Provide the [x, y] coordinate of the cell's center where the given text is located.  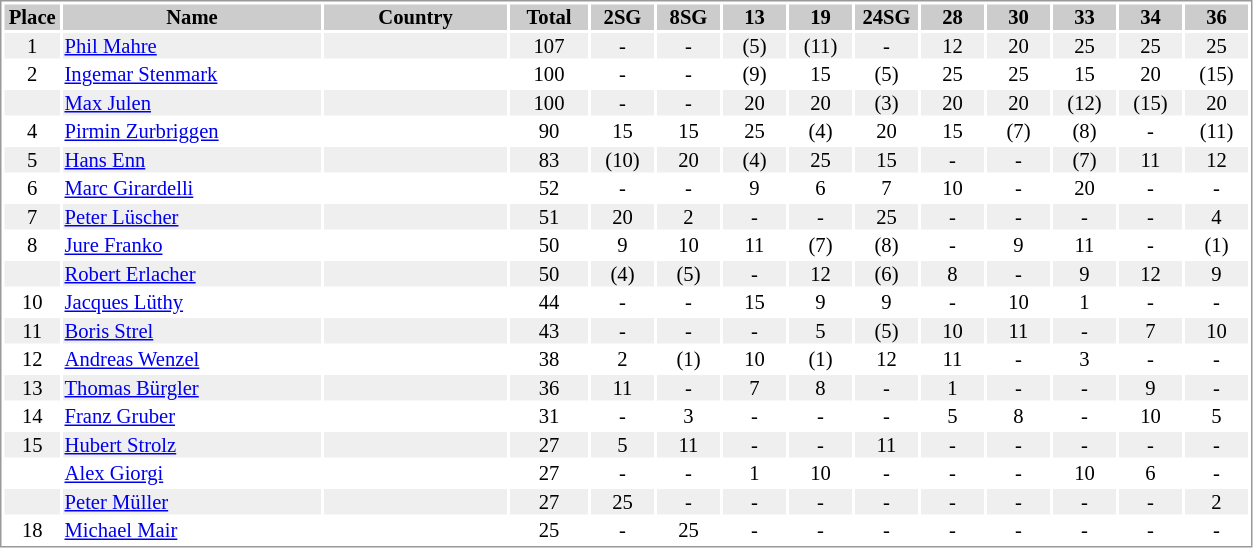
Peter Lüscher [192, 217]
Boris Strel [192, 331]
90 [549, 131]
19 [820, 17]
Pirmin Zurbriggen [192, 131]
Hans Enn [192, 160]
24SG [886, 17]
38 [549, 359]
52 [549, 189]
107 [549, 46]
Jacques Lüthy [192, 303]
Alex Giorgi [192, 473]
2SG [622, 17]
(12) [1084, 103]
Country [416, 17]
Marc Girardelli [192, 189]
83 [549, 160]
(6) [886, 274]
8SG [688, 17]
Robert Erlacher [192, 274]
(9) [754, 75]
18 [32, 531]
Michael Mair [192, 531]
44 [549, 303]
Franz Gruber [192, 417]
43 [549, 331]
Ingemar Stenmark [192, 75]
34 [1150, 17]
Peter Müller [192, 502]
Jure Franko [192, 245]
28 [952, 17]
33 [1084, 17]
Hubert Strolz [192, 445]
Max Julen [192, 103]
14 [32, 417]
(10) [622, 160]
30 [1018, 17]
31 [549, 417]
Name [192, 17]
51 [549, 217]
Phil Mahre [192, 46]
Place [32, 17]
(3) [886, 103]
Thomas Bürgler [192, 388]
Total [549, 17]
Andreas Wenzel [192, 359]
